Search for the cell housing the specified text and yield its [x, y] center coordinate. 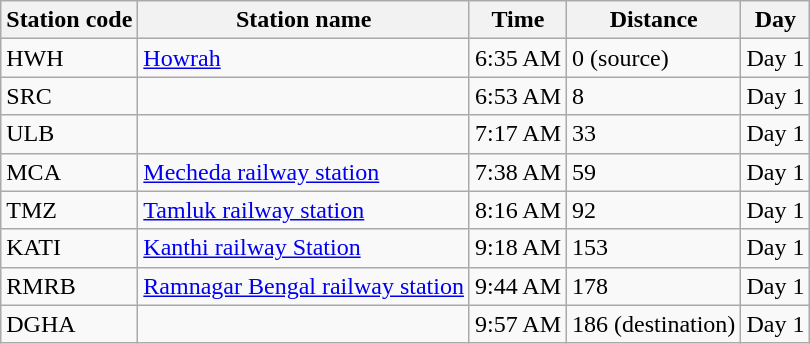
33 [654, 134]
RMRB [70, 286]
0 (source) [654, 58]
59 [654, 172]
8:16 AM [518, 210]
TMZ [70, 210]
7:38 AM [518, 172]
178 [654, 286]
9:18 AM [518, 248]
KATI [70, 248]
DGHA [70, 324]
Day [776, 20]
6:53 AM [518, 96]
MCA [70, 172]
ULB [70, 134]
Ramnagar Bengal railway station [304, 286]
Station code [70, 20]
6:35 AM [518, 58]
HWH [70, 58]
SRC [70, 96]
186 (destination) [654, 324]
Kanthi railway Station [304, 248]
9:57 AM [518, 324]
92 [654, 210]
Howrah [304, 58]
9:44 AM [518, 286]
Station name [304, 20]
8 [654, 96]
7:17 AM [518, 134]
Time [518, 20]
Distance [654, 20]
Tamluk railway station [304, 210]
Mecheda railway station [304, 172]
153 [654, 248]
